Locate the cell with the specified text and output its [x, y] center coordinate. 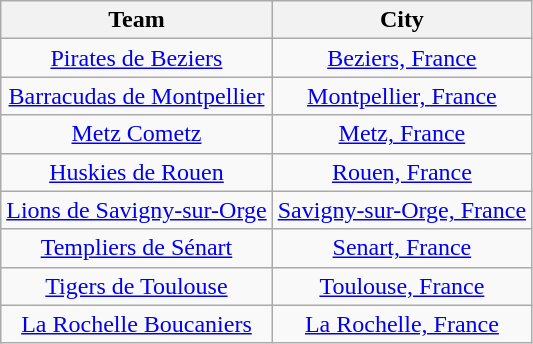
Toulouse, France [402, 286]
Rouen, France [402, 172]
Beziers, France [402, 58]
La Rochelle, France [402, 324]
Senart, France [402, 248]
City [402, 20]
Team [136, 20]
Lions de Savigny-sur-Orge [136, 210]
Templiers de Sénart [136, 248]
Barracudas de Montpellier [136, 96]
Metz Cometz [136, 134]
Tigers de Toulouse [136, 286]
Pirates de Beziers [136, 58]
Savigny-sur-Orge, France [402, 210]
Huskies de Rouen [136, 172]
Metz, France [402, 134]
Montpellier, France [402, 96]
La Rochelle Boucaniers [136, 324]
